Return [x, y] of the center of cell containing provided text 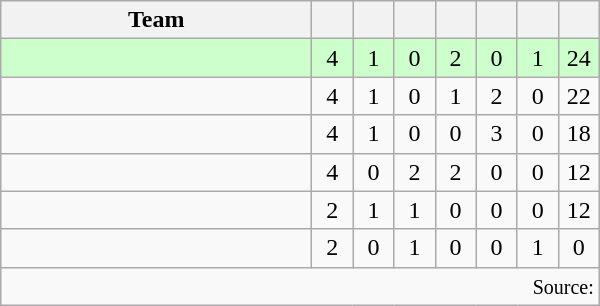
22 [578, 96]
18 [578, 134]
24 [578, 58]
Team [156, 20]
Source: [300, 286]
3 [496, 134]
